Return [X, Y] of the center of cell containing provided text 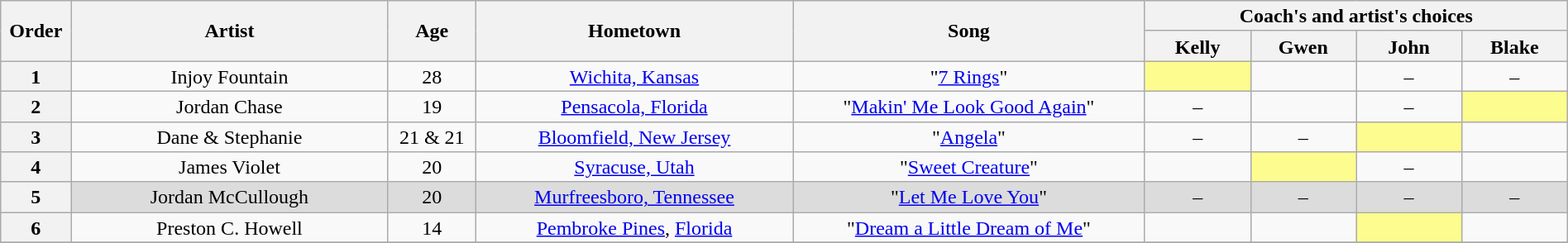
Hometown [633, 31]
Injoy Fountain [230, 76]
"Makin' Me Look Good Again" [969, 106]
Gwen [1303, 46]
Bloomfield, New Jersey [633, 137]
Jordan Chase [230, 106]
14 [432, 228]
1 [36, 76]
"Sweet Creature" [969, 167]
3 [36, 137]
Artist [230, 31]
"7 Rings" [969, 76]
Syracuse, Utah [633, 167]
"Let Me Love You" [969, 197]
5 [36, 197]
Pembroke Pines, Florida [633, 228]
6 [36, 228]
Age [432, 31]
28 [432, 76]
James Violet [230, 167]
Order [36, 31]
21 & 21 [432, 137]
Kelly [1198, 46]
Jordan McCullough [230, 197]
Preston C. Howell [230, 228]
Dane & Stephanie [230, 137]
Song [969, 31]
Coach's and artist's choices [1356, 17]
4 [36, 167]
Murfreesboro, Tennessee [633, 197]
2 [36, 106]
Pensacola, Florida [633, 106]
John [1409, 46]
"Angela" [969, 137]
19 [432, 106]
"Dream a Little Dream of Me" [969, 228]
Blake [1514, 46]
Wichita, Kansas [633, 76]
